Scan for the cell matching the given text and deliver its [X, Y] coordinate at center. 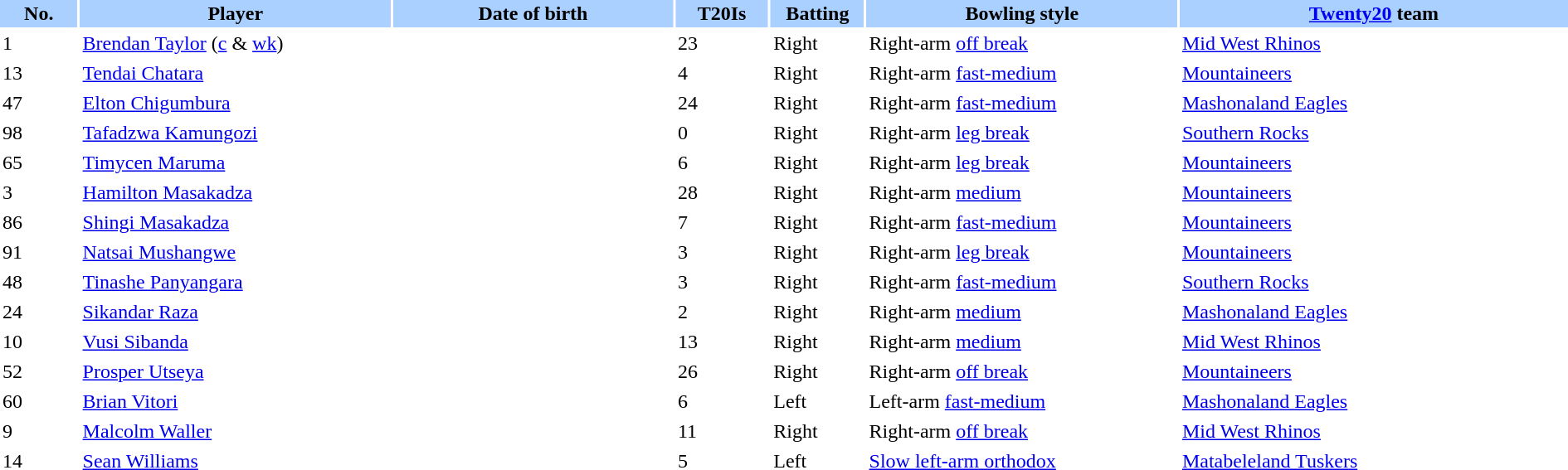
47 [39, 103]
Shingi Masakadza [236, 222]
7 [722, 222]
48 [39, 282]
Player [236, 13]
60 [39, 401]
Left [817, 401]
Sikandar Raza [236, 312]
T20Is [722, 13]
23 [722, 43]
Timycen Maruma [236, 162]
10 [39, 342]
Tendai Chatara [236, 73]
65 [39, 162]
Malcolm Waller [236, 431]
91 [39, 252]
52 [39, 371]
Brian Vitori [236, 401]
Tinashe Panyangara [236, 282]
86 [39, 222]
Vusi Sibanda [236, 342]
Twenty20 team [1374, 13]
Tafadzwa Kamungozi [236, 133]
0 [722, 133]
Elton Chigumbura [236, 103]
2 [722, 312]
9 [39, 431]
1 [39, 43]
28 [722, 192]
Natsai Mushangwe [236, 252]
4 [722, 73]
Bowling style [1022, 13]
Left-arm fast-medium [1022, 401]
Prosper Utseya [236, 371]
Hamilton Masakadza [236, 192]
Brendan Taylor (c & wk) [236, 43]
No. [39, 13]
11 [722, 431]
26 [722, 371]
98 [39, 133]
Date of birth [533, 13]
Batting [817, 13]
